Scan for the cell matching the given text and deliver its (x, y) coordinate at center. 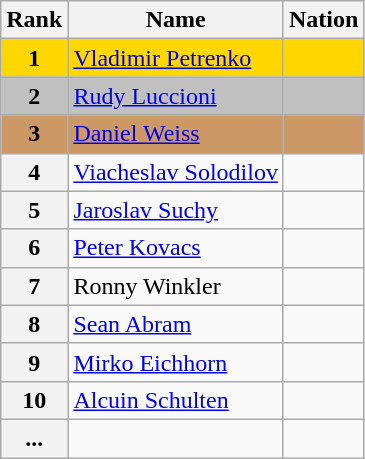
7 (34, 286)
Nation (323, 20)
Mirko Eichhorn (176, 362)
Rank (34, 20)
10 (34, 400)
6 (34, 248)
1 (34, 58)
Name (176, 20)
2 (34, 96)
9 (34, 362)
Rudy Luccioni (176, 96)
Peter Kovacs (176, 248)
Viacheslav Solodilov (176, 172)
Vladimir Petrenko (176, 58)
Ronny Winkler (176, 286)
Alcuin Schulten (176, 400)
5 (34, 210)
Daniel Weiss (176, 134)
8 (34, 324)
4 (34, 172)
Sean Abram (176, 324)
... (34, 438)
Jaroslav Suchy (176, 210)
3 (34, 134)
